Determine the (X, Y) coordinate at the center of the cell enclosing the given text.  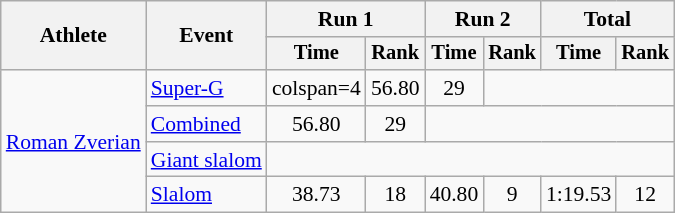
9 (512, 195)
Slalom (206, 195)
Athlete (74, 36)
Giant slalom (206, 160)
Run 2 (483, 19)
1:19.53 (578, 195)
18 (396, 195)
colspan=4 (316, 88)
40.80 (454, 195)
Roman Zverian (74, 141)
Event (206, 36)
12 (645, 195)
38.73 (316, 195)
Combined (206, 124)
Run 1 (346, 19)
Total (608, 19)
Super-G (206, 88)
